Extract the [X, Y] coordinate from the center of the cell holding the provided text.  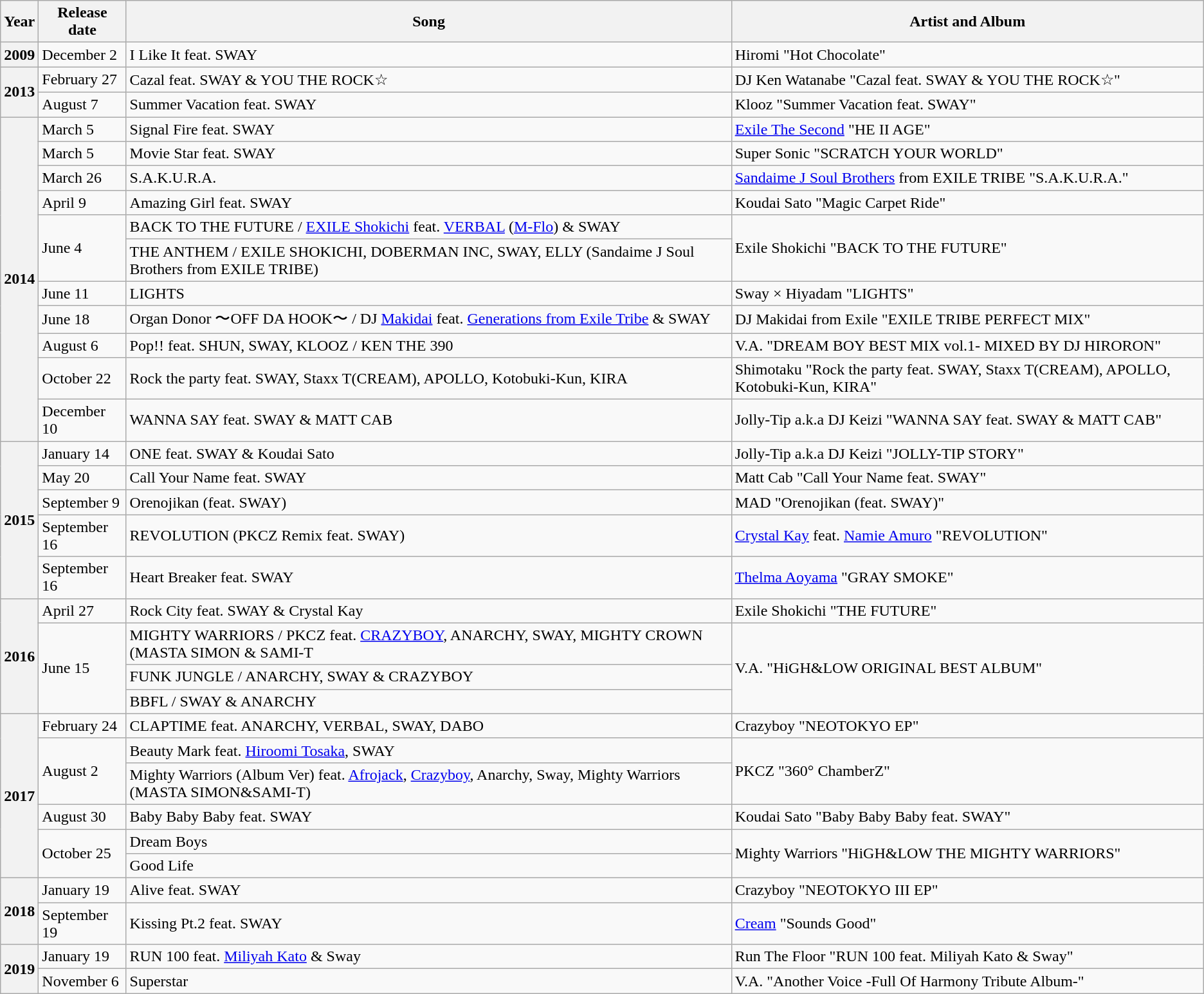
Matt Cab "Call Your Name feat. SWAY" [967, 478]
Super Sonic "SCRATCH YOUR WORLD" [967, 154]
2017 [19, 795]
Run The Floor "RUN 100 feat. Miliyah Kato & Sway" [967, 957]
BBFL / SWAY & ANARCHY [428, 701]
Koudai Sato "Magic Carpet Ride" [967, 203]
Thelma Aoyama "GRAY SMOKE" [967, 578]
December 10 [82, 421]
Sandaime J Soul Brothers from EXILE TRIBE "S.A.K.U.R.A." [967, 178]
V.A. "Another Voice -Full Of Harmony Tribute Album-" [967, 981]
Summer Vacation feat. SWAY [428, 104]
March 26 [82, 178]
Mighty Warriors "HiGH&LOW THE MIGHTY WARRIORS" [967, 853]
September 9 [82, 502]
Jolly-Tip a.k.a DJ Keizi "WANNA SAY feat. SWAY & MATT CAB" [967, 421]
September 19 [82, 924]
October 22 [82, 378]
August 30 [82, 816]
WANNA SAY feat. SWAY & MATT CAB [428, 421]
August 7 [82, 104]
June 18 [82, 319]
CLAPTIME feat. ANARCHY, VERBAL, SWAY, DABO [428, 726]
Koudai Sato "Baby Baby Baby feat. SWAY" [967, 816]
Mighty Warriors (Album Ver) feat. Afrojack, Crazyboy, Anarchy, Sway, Mighty Warriors (MASTA SIMON&SAMI-T) [428, 784]
August 2 [82, 771]
Heart Breaker feat. SWAY [428, 578]
February 27 [82, 80]
Orenojikan (feat. SWAY) [428, 502]
DJ Ken Watanabe "Cazal feat. SWAY & YOU THE ROCK☆" [967, 80]
Klooz "Summer Vacation feat. SWAY" [967, 104]
Beauty Mark feat. Hiroomi Tosaka, SWAY [428, 750]
Exile Shokichi "BACK TO THE FUTURE" [967, 248]
LIGHTS [428, 293]
Shimotaku "Rock the party feat. SWAY, Staxx T(CREAM), APOLLO, Kotobuki-Kun, KIRA" [967, 378]
2014 [19, 279]
V.A. "HiGH&LOW ORIGINAL BEST ALBUM" [967, 668]
Alive feat. SWAY [428, 890]
Dream Boys [428, 841]
October 25 [82, 853]
Exile Shokichi "THE FUTURE" [967, 611]
June 11 [82, 293]
April 27 [82, 611]
2013 [19, 92]
Jolly-Tip a.k.a DJ Keizi "JOLLY-TIP STORY" [967, 454]
ONE feat. SWAY & Koudai Sato [428, 454]
Rock the party feat. SWAY, Staxx T(CREAM), APOLLO, Kotobuki-Kun, KIRA [428, 378]
Superstar [428, 981]
MAD "Orenojikan (feat. SWAY)" [967, 502]
January 14 [82, 454]
Exile The Second "HE II AGE" [967, 129]
PKCZ "360° ChamberZ" [967, 771]
DJ Makidai from Exile "EXILE TRIBE PERFECT MIX" [967, 319]
2018 [19, 911]
Release date [82, 22]
February 24 [82, 726]
Rock City feat. SWAY & Crystal Kay [428, 611]
2015 [19, 520]
Artist and Album [967, 22]
Movie Star feat. SWAY [428, 154]
April 9 [82, 203]
V.A. "DREAM BOY BEST MIX vol.1- MIXED BY DJ HIRORON" [967, 345]
Amazing Girl feat. SWAY [428, 203]
Call Your Name feat. SWAY [428, 478]
Song [428, 22]
THE ANTHEM / EXILE SHOKICHI, DOBERMAN INC, SWAY, ELLY (Sandaime J Soul Brothers from EXILE TRIBE) [428, 260]
Crazyboy "NEOTOKYO EP" [967, 726]
Cazal feat. SWAY & YOU THE ROCK☆ [428, 80]
Organ Donor 〜OFF DA HOOK〜 / DJ Makidai feat. Generations from Exile Tribe & SWAY [428, 319]
Year [19, 22]
Crystal Kay feat. Namie Amuro "REVOLUTION" [967, 535]
Crazyboy "NEOTOKYO III EP" [967, 890]
Sway × Hiyadam "LIGHTS" [967, 293]
May 20 [82, 478]
RUN 100 feat. Miliyah Kato & Sway [428, 957]
MIGHTY WARRIORS / PKCZ feat. CRAZYBOY, ANARCHY, SWAY, MIGHTY CROWN (MASTA SIMON & SAMI-T [428, 643]
Good Life [428, 866]
REVOLUTION (PKCZ Remix feat. SWAY) [428, 535]
BACK TO THE FUTURE / EXILE Shokichi feat. VERBAL (M-Flo) & SWAY [428, 227]
2009 [19, 55]
2016 [19, 656]
FUNK JUNGLE / ANARCHY, SWAY & CRAZYBOY [428, 677]
December 2 [82, 55]
June 4 [82, 248]
Baby Baby Baby feat. SWAY [428, 816]
Kissing Pt.2 feat. SWAY [428, 924]
Cream "Sounds Good" [967, 924]
S.A.K.U.R.A. [428, 178]
Signal Fire feat. SWAY [428, 129]
November 6 [82, 981]
August 6 [82, 345]
Pop!! feat. SHUN, SWAY, KLOOZ / KEN THE 390 [428, 345]
I Like It feat. SWAY [428, 55]
Hiromi "Hot Chocolate" [967, 55]
June 15 [82, 668]
2019 [19, 969]
